From the cell containing the given text, extract its center point as [X, Y] coordinate. 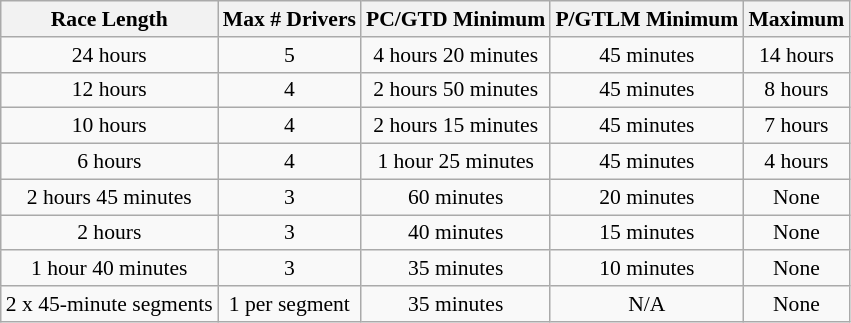
40 minutes [456, 233]
24 hours [110, 55]
14 hours [796, 55]
Max # Drivers [290, 19]
10 minutes [646, 269]
P/GTLM Minimum [646, 19]
Race Length [110, 19]
N/A [646, 304]
4 hours 20 minutes [456, 55]
PC/GTD Minimum [456, 19]
20 minutes [646, 197]
12 hours [110, 90]
2 hours 15 minutes [456, 126]
6 hours [110, 162]
8 hours [796, 90]
1 hour 25 minutes [456, 162]
Maximum [796, 19]
60 minutes [456, 197]
10 hours [110, 126]
2 hours 50 minutes [456, 90]
2 hours 45 minutes [110, 197]
15 minutes [646, 233]
1 per segment [290, 304]
1 hour 40 minutes [110, 269]
5 [290, 55]
7 hours [796, 126]
2 hours [110, 233]
2 x 45-minute segments [110, 304]
4 hours [796, 162]
